Extract the (x, y) coordinate from the center of the cell holding the provided text.  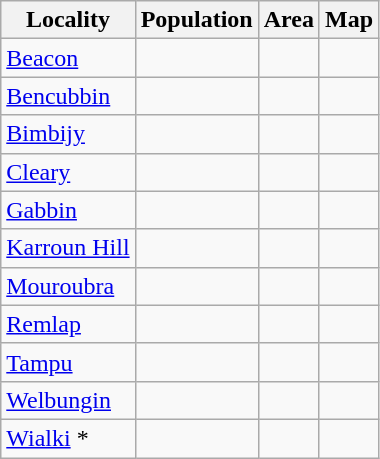
Gabbin (68, 210)
Map (348, 20)
Locality (68, 20)
Karroun Hill (68, 248)
Mouroubra (68, 286)
Tampu (68, 362)
Bimbijy (68, 134)
Wialki * (68, 438)
Area (288, 20)
Beacon (68, 58)
Welbungin (68, 400)
Population (196, 20)
Cleary (68, 172)
Remlap (68, 324)
Bencubbin (68, 96)
